Detect which cell encompasses the target text, then output its [X, Y] center coordinate. 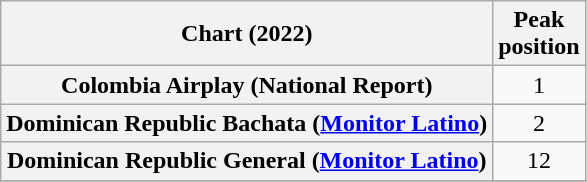
Peakposition [539, 34]
Dominican Republic Bachata (Monitor Latino) [247, 123]
Chart (2022) [247, 34]
1 [539, 85]
Dominican Republic General (Monitor Latino) [247, 161]
12 [539, 161]
Colombia Airplay (National Report) [247, 85]
2 [539, 123]
